Return the [x, y] coordinate for the center point of the cell that contains the specified text.  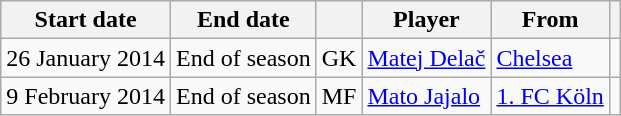
Player [426, 20]
Chelsea [550, 58]
9 February 2014 [86, 96]
Mato Jajalo [426, 96]
MF [339, 96]
End date [243, 20]
From [550, 20]
Start date [86, 20]
26 January 2014 [86, 58]
GK [339, 58]
1. FC Köln [550, 96]
Matej Delač [426, 58]
